Return (x, y) of the center of cell containing provided text 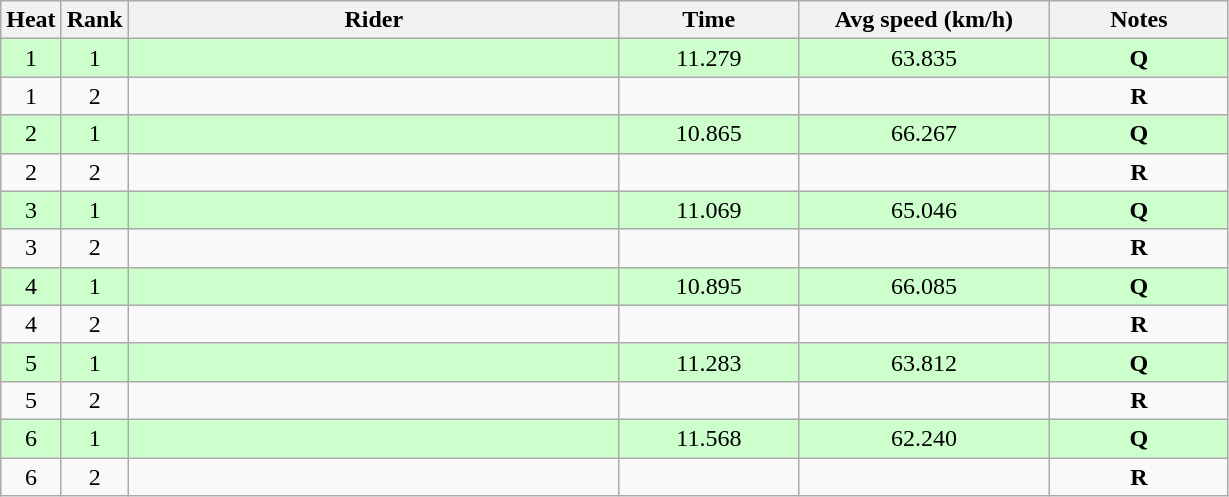
10.895 (708, 286)
11.279 (708, 58)
63.812 (924, 362)
65.046 (924, 210)
Notes (1138, 20)
Time (708, 20)
62.240 (924, 438)
63.835 (924, 58)
10.865 (708, 134)
Heat (31, 20)
66.085 (924, 286)
11.283 (708, 362)
Rider (374, 20)
66.267 (924, 134)
11.568 (708, 438)
Avg speed (km/h) (924, 20)
11.069 (708, 210)
Rank (94, 20)
